Return [x, y] of the center of cell containing provided text 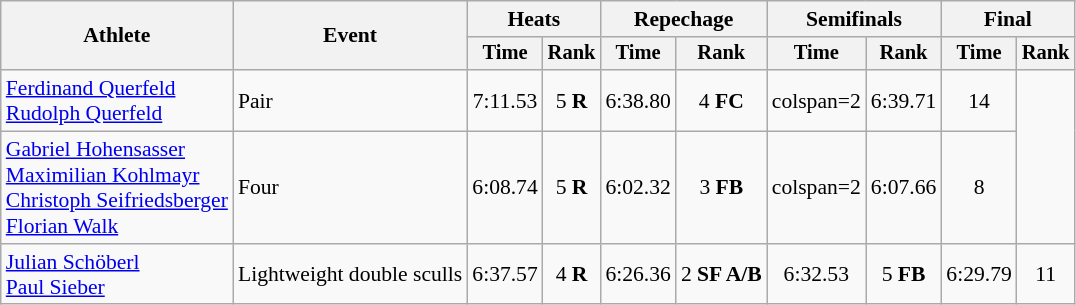
Lightweight double sculls [350, 274]
6:08.74 [504, 188]
Four [350, 188]
Pair [350, 100]
Athlete [117, 36]
Final [1008, 19]
6:37.57 [504, 274]
7:11.53 [504, 100]
3 FB [722, 188]
6:26.36 [638, 274]
Event [350, 36]
5 FB [904, 274]
4 FC [722, 100]
8 [978, 188]
6:29.79 [978, 274]
Semifinals [854, 19]
6:38.80 [638, 100]
6:32.53 [816, 274]
2 SF A/B [722, 274]
6:02.32 [638, 188]
Heats [534, 19]
Julian SchöberlPaul Sieber [117, 274]
Repechage [683, 19]
Gabriel HohensasserMaximilian KohlmayrChristoph SeifriedsbergerFlorian Walk [117, 188]
Ferdinand QuerfeldRudolph Querfeld [117, 100]
11 [1046, 274]
14 [978, 100]
6:07.66 [904, 188]
4 R [572, 274]
6:39.71 [904, 100]
